Return (X, Y) of the center of cell containing provided text 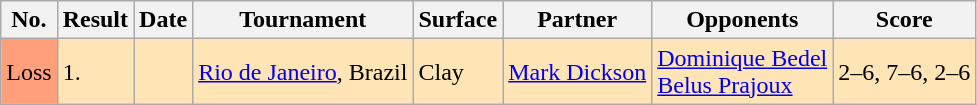
No. (29, 20)
Mark Dickson (578, 72)
Clay (458, 72)
Loss (29, 72)
Partner (578, 20)
1. (95, 72)
Result (95, 20)
Rio de Janeiro, Brazil (303, 72)
2–6, 7–6, 2–6 (904, 72)
Opponents (742, 20)
Score (904, 20)
Dominique Bedel Belus Prajoux (742, 72)
Tournament (303, 20)
Surface (458, 20)
Date (164, 20)
